Provide the [X, Y] coordinate of the cell's center where the given text is located.  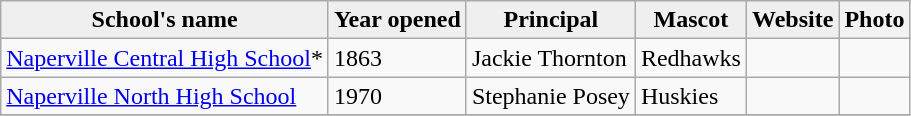
Year opened [397, 20]
Photo [874, 20]
School's name [165, 20]
Naperville North High School [165, 96]
Redhawks [690, 58]
Stephanie Posey [550, 96]
Mascot [690, 20]
1970 [397, 96]
Huskies [690, 96]
1863 [397, 58]
Principal [550, 20]
Naperville Central High School* [165, 58]
Jackie Thornton [550, 58]
Website [792, 20]
